Locate the cell with the specified text and output its [X, Y] center coordinate. 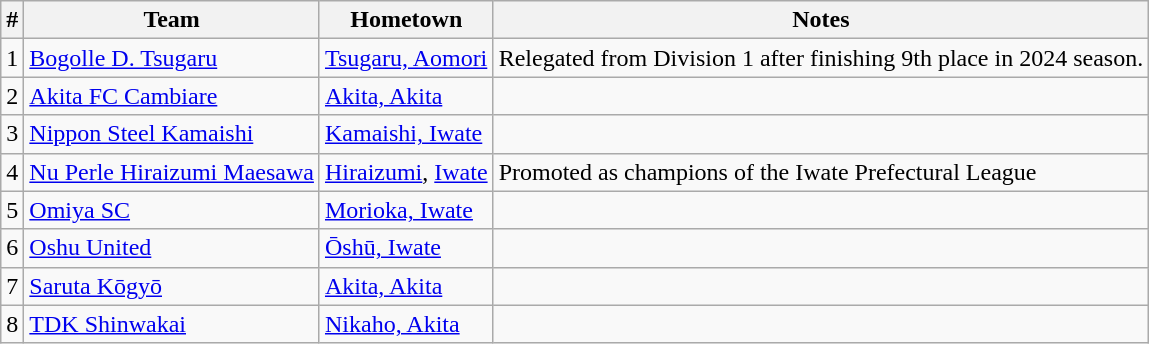
Notes [821, 20]
# [12, 20]
Tsugaru, Aomori [406, 58]
Bogolle D. Tsugaru [172, 58]
8 [12, 324]
Team [172, 20]
Hiraizumi, Iwate [406, 172]
Hometown [406, 20]
Nikaho, Akita [406, 324]
1 [12, 58]
Ōshū, Iwate [406, 248]
Relegated from Division 1 after finishing 9th place in 2024 season. [821, 58]
Kamaishi, Iwate [406, 134]
Nu Perle Hiraizumi Maesawa [172, 172]
Oshu United [172, 248]
Saruta Kōgyō [172, 286]
2 [12, 96]
Akita FC Cambiare [172, 96]
Promoted as champions of the Iwate Prefectural League [821, 172]
3 [12, 134]
Omiya SC [172, 210]
7 [12, 286]
Morioka, Iwate [406, 210]
4 [12, 172]
5 [12, 210]
Nippon Steel Kamaishi [172, 134]
TDK Shinwakai [172, 324]
6 [12, 248]
